Identify which cell holds the provided text, then report its [X, Y] central coordinate. 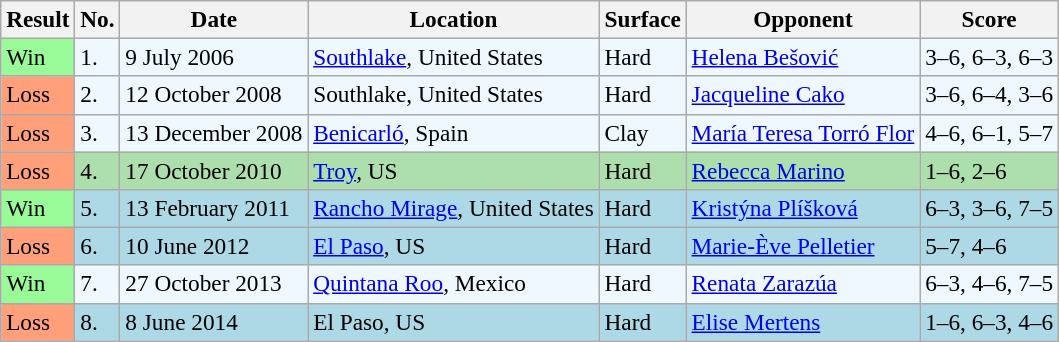
Surface [642, 19]
4. [98, 170]
4–6, 6–1, 5–7 [990, 133]
27 October 2013 [214, 284]
6. [98, 246]
Location [454, 19]
17 October 2010 [214, 170]
10 June 2012 [214, 246]
6–3, 3–6, 7–5 [990, 208]
Troy, US [454, 170]
Opponent [803, 19]
8. [98, 322]
Quintana Roo, Mexico [454, 284]
1–6, 2–6 [990, 170]
Kristýna Plíšková [803, 208]
Rancho Mirage, United States [454, 208]
3–6, 6–3, 6–3 [990, 57]
6–3, 4–6, 7–5 [990, 284]
Renata Zarazúa [803, 284]
1. [98, 57]
Score [990, 19]
Rebecca Marino [803, 170]
5. [98, 208]
2. [98, 95]
Benicarló, Spain [454, 133]
3. [98, 133]
9 July 2006 [214, 57]
Jacqueline Cako [803, 95]
Clay [642, 133]
Elise Mertens [803, 322]
Date [214, 19]
12 October 2008 [214, 95]
Result [38, 19]
8 June 2014 [214, 322]
No. [98, 19]
13 December 2008 [214, 133]
María Teresa Torró Flor [803, 133]
13 February 2011 [214, 208]
5–7, 4–6 [990, 246]
Marie-Ève Pelletier [803, 246]
3–6, 6–4, 3–6 [990, 95]
7. [98, 284]
Helena Bešović [803, 57]
1–6, 6–3, 4–6 [990, 322]
